Capture the cell that displays the provided text and extract its [x, y] central coordinate. 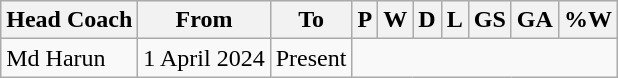
1 April 2024 [204, 58]
L [454, 20]
Present [311, 58]
GS [490, 20]
W [396, 20]
P [365, 20]
D [427, 20]
%W [588, 20]
GA [534, 20]
Head Coach [70, 20]
Md Harun [70, 58]
From [204, 20]
To [311, 20]
